Provide the (x, y) coordinate of the cell's center where the given text is located.  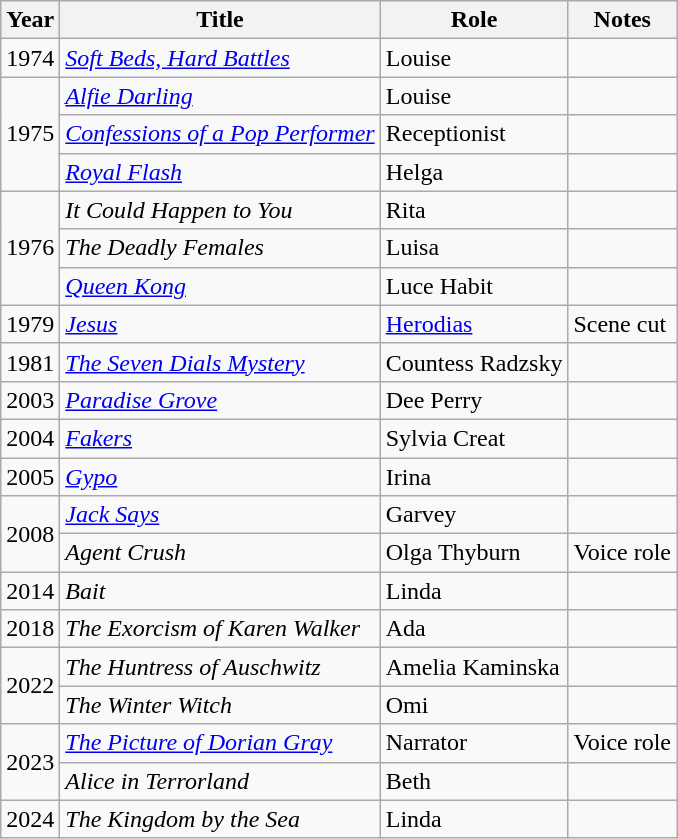
2003 (30, 400)
Fakers (220, 438)
1981 (30, 362)
Soft Beds, Hard Battles (220, 58)
Narrator (474, 743)
Herodias (474, 324)
Receptionist (474, 134)
2014 (30, 591)
Irina (474, 477)
It Could Happen to You (220, 210)
2023 (30, 762)
Rita (474, 210)
1975 (30, 134)
Royal Flash (220, 172)
2024 (30, 819)
Countess Radzsky (474, 362)
Ada (474, 629)
The Huntress of Auschwitz (220, 667)
Luisa (474, 248)
The Exorcism of Karen Walker (220, 629)
2018 (30, 629)
The Picture of Dorian Gray (220, 743)
The Kingdom by the Sea (220, 819)
Jack Says (220, 515)
2008 (30, 534)
2022 (30, 686)
Year (30, 20)
Confessions of a Pop Performer (220, 134)
1976 (30, 248)
Garvey (474, 515)
Notes (622, 20)
The Deadly Females (220, 248)
Beth (474, 781)
Omi (474, 705)
Sylvia Creat (474, 438)
Helga (474, 172)
Jesus (220, 324)
Agent Crush (220, 553)
Luce Habit (474, 286)
Olga Thyburn (474, 553)
Title (220, 20)
Scene cut (622, 324)
Role (474, 20)
Dee Perry (474, 400)
Alice in Terrorland (220, 781)
2005 (30, 477)
2004 (30, 438)
1974 (30, 58)
Paradise Grove (220, 400)
Gypo (220, 477)
Bait (220, 591)
The Winter Witch (220, 705)
Amelia Kaminska (474, 667)
Alfie Darling (220, 96)
The Seven Dials Mystery (220, 362)
Queen Kong (220, 286)
1979 (30, 324)
